Output the (X, Y) coordinate of the center of the cell containing the given text.  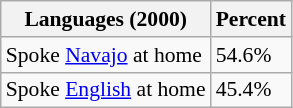
54.6% (251, 55)
45.4% (251, 90)
Spoke English at home (106, 90)
Languages (2000) (106, 19)
Percent (251, 19)
Spoke Navajo at home (106, 55)
